Provide the (X, Y) coordinate of the cell's center where the given text is located.  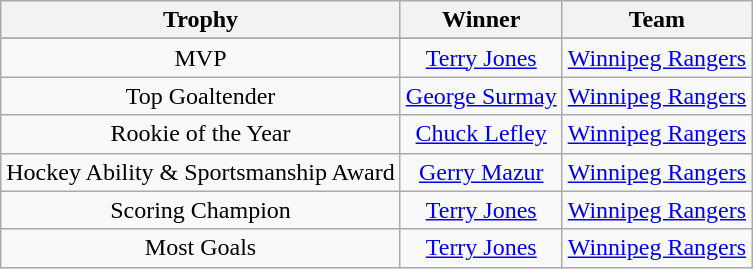
Scoring Champion (201, 210)
Most Goals (201, 248)
Hockey Ability & Sportsmanship Award (201, 172)
Chuck Lefley (481, 134)
Winner (481, 20)
MVP (201, 58)
Team (656, 20)
George Surmay (481, 96)
Rookie of the Year (201, 134)
Trophy (201, 20)
Gerry Mazur (481, 172)
Top Goaltender (201, 96)
